Find where the given text appears and provide that cell's center as (X, Y) coordinate. 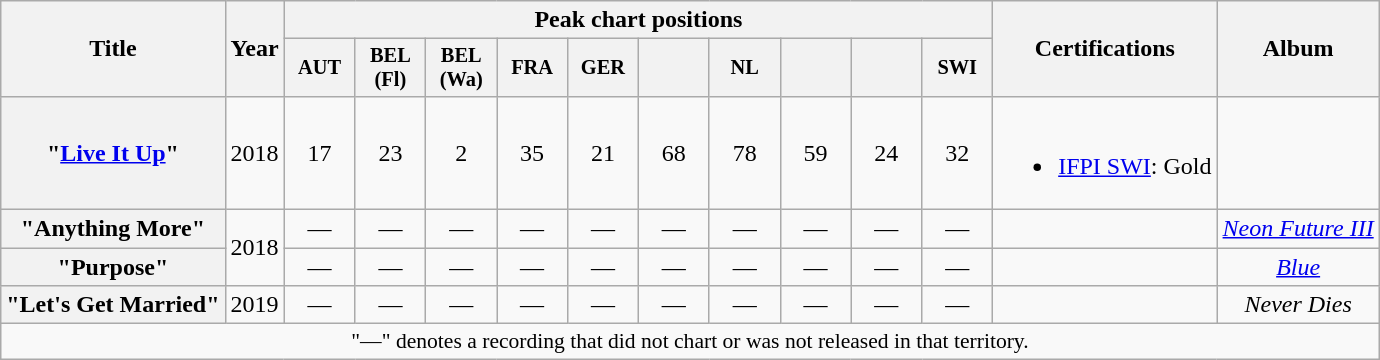
Never Dies (1298, 305)
35 (532, 152)
78 (744, 152)
BEL(Fl) (390, 68)
24 (886, 152)
IFPI SWI: Gold (1105, 152)
68 (674, 152)
NL (744, 68)
Title (113, 49)
Year (254, 49)
Album (1298, 49)
21 (604, 152)
Certifications (1105, 49)
"—" denotes a recording that did not chart or was not released in that territory. (690, 342)
Neon Future III (1298, 229)
Peak chart positions (638, 20)
Blue (1298, 267)
59 (816, 152)
17 (320, 152)
32 (958, 152)
BEL(Wa) (462, 68)
"Live It Up" (113, 152)
2 (462, 152)
SWI (958, 68)
23 (390, 152)
GER (604, 68)
"Let's Get Married" (113, 305)
AUT (320, 68)
FRA (532, 68)
"Purpose" (113, 267)
2019 (254, 305)
"Anything More" (113, 229)
